Return (x, y) of the center of cell containing provided text 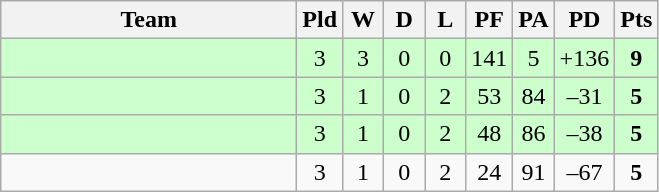
86 (534, 134)
Pld (320, 20)
24 (490, 172)
–67 (584, 172)
91 (534, 172)
PF (490, 20)
+136 (584, 58)
84 (534, 96)
53 (490, 96)
PD (584, 20)
Pts (636, 20)
9 (636, 58)
141 (490, 58)
Team (149, 20)
D (404, 20)
–31 (584, 96)
L (446, 20)
48 (490, 134)
PA (534, 20)
W (364, 20)
–38 (584, 134)
